For the text-containing cell, return its midpoint in (X, Y) coordinate format. 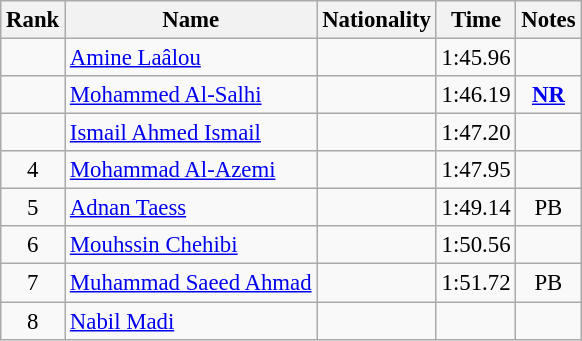
4 (33, 170)
5 (33, 208)
Ismail Ahmed Ismail (191, 133)
Mohammed Al-Salhi (191, 95)
1:51.72 (476, 283)
7 (33, 283)
Muhammad Saeed Ahmad (191, 283)
6 (33, 245)
Nabil Madi (191, 321)
Time (476, 20)
Rank (33, 20)
1:46.19 (476, 95)
Amine Laâlou (191, 58)
1:47.20 (476, 133)
Mohammad Al-Azemi (191, 170)
1:47.95 (476, 170)
Nationality (376, 20)
1:50.56 (476, 245)
1:49.14 (476, 208)
Name (191, 20)
Mouhssin Chehibi (191, 245)
8 (33, 321)
Notes (548, 20)
NR (548, 95)
1:45.96 (476, 58)
Adnan Taess (191, 208)
